Locate the cell with the specified text and output its [x, y] center coordinate. 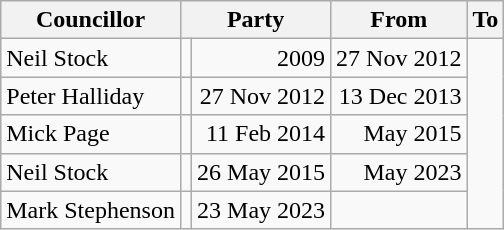
13 Dec 2013 [399, 96]
From [399, 20]
11 Feb 2014 [262, 134]
Party [255, 20]
Mark Stephenson [91, 210]
Mick Page [91, 134]
23 May 2023 [262, 210]
May 2015 [399, 134]
Councillor [91, 20]
2009 [262, 58]
May 2023 [399, 172]
Peter Halliday [91, 96]
To [486, 20]
26 May 2015 [262, 172]
